Identify which cell holds the provided text, then report its [X, Y] central coordinate. 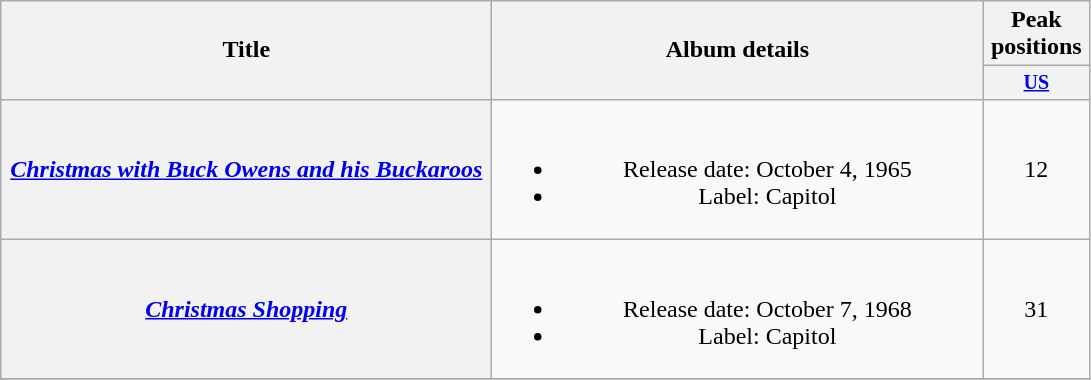
Release date: October 7, 1968Label: Capitol [738, 309]
Christmas with Buck Owens and his Buckaroos [246, 169]
Release date: October 4, 1965Label: Capitol [738, 169]
31 [1036, 309]
US [1036, 82]
Album details [738, 50]
Peak positions [1036, 34]
Christmas Shopping [246, 309]
12 [1036, 169]
Title [246, 50]
